Pinpoint the cell where the given text exists, returning its [x, y] midpoint coordinate. 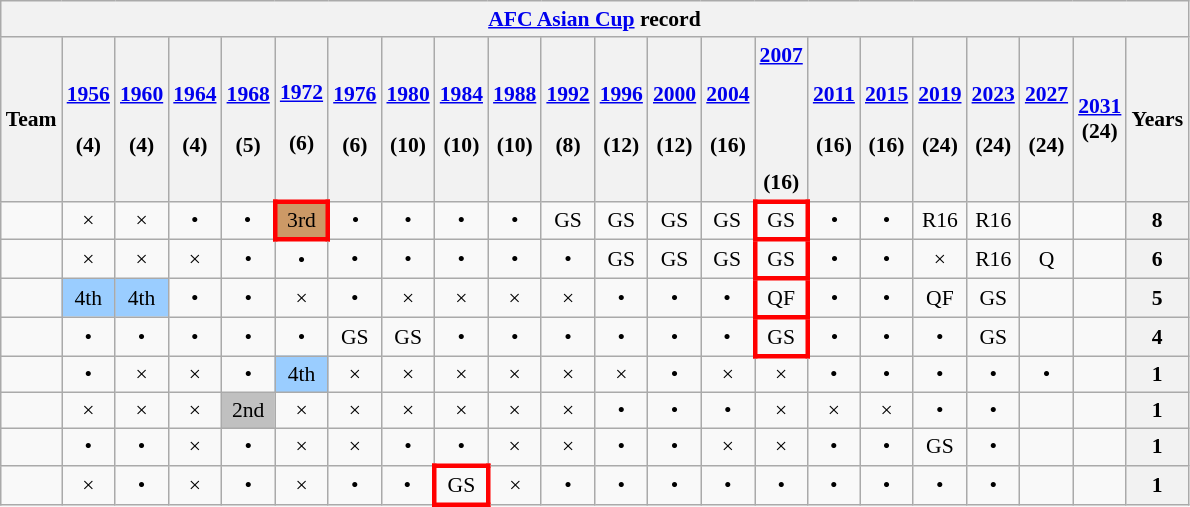
2007(16) [782, 120]
Q [1046, 260]
2011(16) [834, 120]
1996(12) [622, 120]
1968(5) [248, 120]
1988(10) [514, 120]
3rd [302, 220]
Team [32, 120]
1956(4) [88, 120]
2000(12) [674, 120]
2015(16) [886, 120]
2019(24) [940, 120]
2027 (24) [1046, 120]
4 [1157, 336]
1992(8) [568, 120]
1964(4) [194, 120]
8 [1157, 220]
6 [1157, 260]
2031 (24) [1100, 120]
2023(24) [994, 120]
1976(6) [354, 120]
1972(6) [302, 120]
1980(10) [408, 120]
2nd [248, 411]
1960(4) [142, 120]
1984(10) [462, 120]
5 [1157, 298]
AFC Asian Cup record [594, 19]
2004(16) [728, 120]
Years [1157, 120]
